Find where the given text appears and provide that cell's center as [X, Y] coordinate. 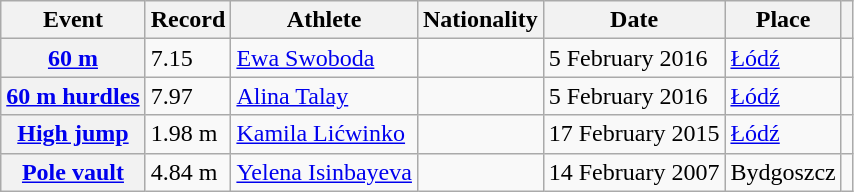
High jump [73, 134]
Ewa Swoboda [324, 58]
7.15 [188, 58]
17 February 2015 [634, 134]
14 February 2007 [634, 172]
7.97 [188, 96]
1.98 m [188, 134]
Record [188, 20]
Kamila Lićwinko [324, 134]
Pole vault [73, 172]
Date [634, 20]
4.84 m [188, 172]
Alina Talay [324, 96]
Nationality [480, 20]
Place [783, 20]
Event [73, 20]
Yelena Isinbayeva [324, 172]
60 m [73, 58]
Bydgoszcz [783, 172]
Athlete [324, 20]
60 m hurdles [73, 96]
